Search for the cell housing the specified text and yield its (X, Y) center coordinate. 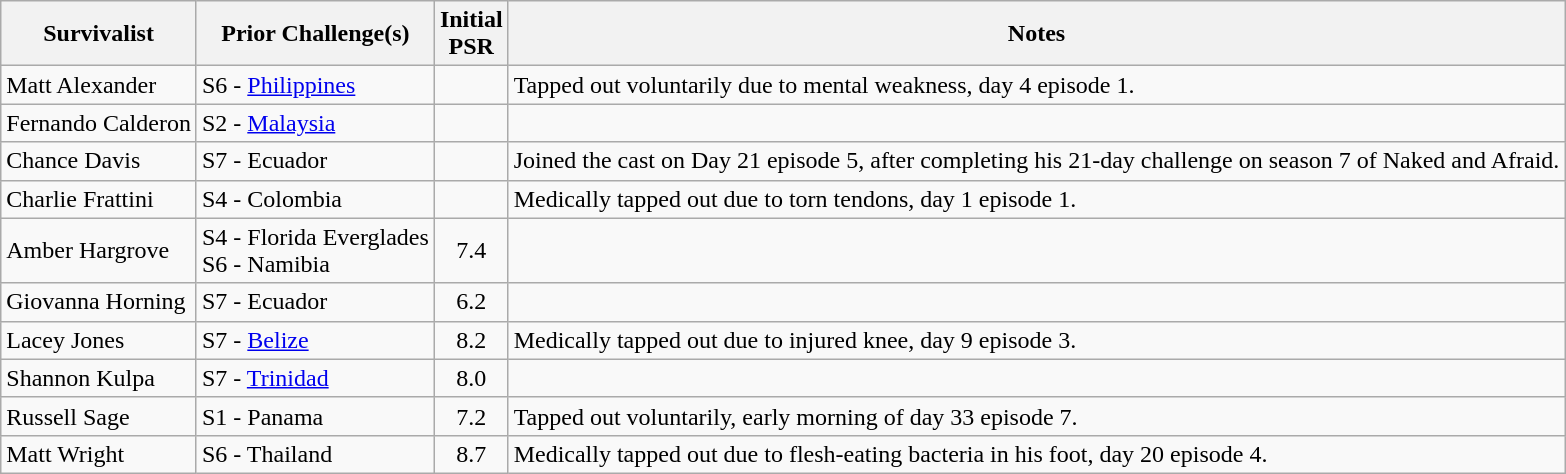
Matt Alexander (99, 85)
Russell Sage (99, 416)
S6 - Philippines (315, 85)
Giovanna Horning (99, 302)
S7 - Belize (315, 340)
Amber Hargrove (99, 250)
InitialPSR (471, 34)
Charlie Frattini (99, 199)
Medically tapped out due to flesh-eating bacteria in his foot, day 20 episode 4. (1036, 454)
S1 - Panama (315, 416)
Prior Challenge(s) (315, 34)
8.7 (471, 454)
7.2 (471, 416)
6.2 (471, 302)
S2 - Malaysia (315, 123)
8.0 (471, 378)
8.2 (471, 340)
S4 - Colombia (315, 199)
Medically tapped out due to injured knee, day 9 episode 3. (1036, 340)
7.4 (471, 250)
Tapped out voluntarily, early morning of day 33 episode 7. (1036, 416)
Survivalist (99, 34)
Medically tapped out due to torn tendons, day 1 episode 1. (1036, 199)
S6 - Thailand (315, 454)
Chance Davis (99, 161)
Matt Wright (99, 454)
Shannon Kulpa (99, 378)
S4 - Florida EvergladesS6 - Namibia (315, 250)
Notes (1036, 34)
Fernando Calderon (99, 123)
Tapped out voluntarily due to mental weakness, day 4 episode 1. (1036, 85)
Joined the cast on Day 21 episode 5, after completing his 21-day challenge on season 7 of Naked and Afraid. (1036, 161)
Lacey Jones (99, 340)
S7 - Trinidad (315, 378)
